Detect which cell encompasses the target text, then output its (x, y) center coordinate. 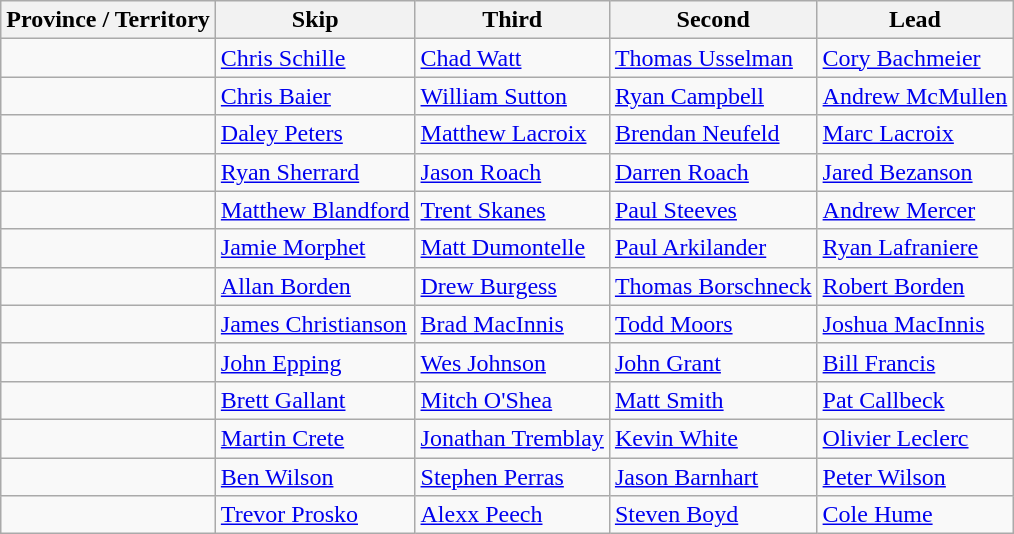
Wes Johnson (512, 362)
Ryan Sherrard (315, 172)
Trent Skanes (512, 210)
Jason Barnhart (713, 477)
Chris Baier (315, 96)
Stephen Perras (512, 477)
Allan Borden (315, 286)
Matt Smith (713, 400)
Brad MacInnis (512, 324)
Kevin White (713, 438)
Trevor Prosko (315, 515)
James Christianson (315, 324)
Marc Lacroix (915, 134)
Robert Borden (915, 286)
Matthew Blandford (315, 210)
Joshua MacInnis (915, 324)
Bill Francis (915, 362)
Second (713, 20)
Darren Roach (713, 172)
Paul Arkilander (713, 248)
Paul Steeves (713, 210)
Chad Watt (512, 58)
Brett Gallant (315, 400)
Drew Burgess (512, 286)
Skip (315, 20)
William Sutton (512, 96)
Daley Peters (315, 134)
Ryan Lafraniere (915, 248)
Andrew McMullen (915, 96)
Jared Bezanson (915, 172)
Matt Dumontelle (512, 248)
Cory Bachmeier (915, 58)
Matthew Lacroix (512, 134)
Province / Territory (108, 20)
Thomas Usselman (713, 58)
Thomas Borschneck (713, 286)
Mitch O'Shea (512, 400)
Chris Schille (315, 58)
Jamie Morphet (315, 248)
Olivier Leclerc (915, 438)
Lead (915, 20)
Pat Callbeck (915, 400)
Martin Crete (315, 438)
Todd Moors (713, 324)
Ben Wilson (315, 477)
John Epping (315, 362)
Jason Roach (512, 172)
Third (512, 20)
Brendan Neufeld (713, 134)
Steven Boyd (713, 515)
John Grant (713, 362)
Peter Wilson (915, 477)
Andrew Mercer (915, 210)
Alexx Peech (512, 515)
Jonathan Tremblay (512, 438)
Cole Hume (915, 515)
Ryan Campbell (713, 96)
